Identify which cell holds the provided text, then report its [x, y] central coordinate. 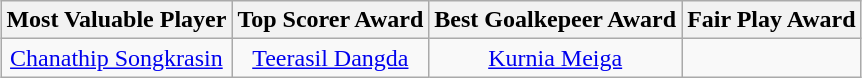
Chanathip Songkrasin [116, 58]
Best Goalkepeer Award [556, 20]
Top Scorer Award [330, 20]
Kurnia Meiga [556, 58]
Teerasil Dangda [330, 58]
Most Valuable Player [116, 20]
Fair Play Award [772, 20]
